Capture the cell that displays the provided text and extract its (X, Y) central coordinate. 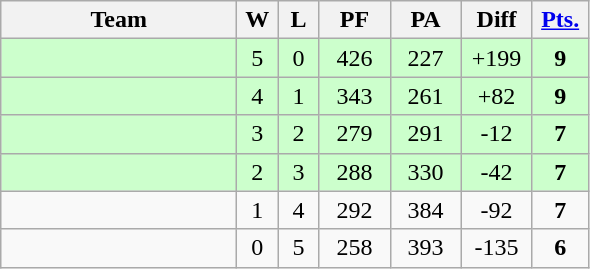
Pts. (560, 20)
PF (354, 20)
343 (354, 96)
-92 (496, 210)
-42 (496, 172)
279 (354, 134)
227 (426, 58)
Team (119, 20)
PA (426, 20)
L (298, 20)
Diff (496, 20)
-135 (496, 248)
291 (426, 134)
393 (426, 248)
384 (426, 210)
+199 (496, 58)
426 (354, 58)
330 (426, 172)
-12 (496, 134)
W (258, 20)
258 (354, 248)
6 (560, 248)
288 (354, 172)
292 (354, 210)
+82 (496, 96)
261 (426, 96)
